From the cell containing the given text, extract its center point as [X, Y] coordinate. 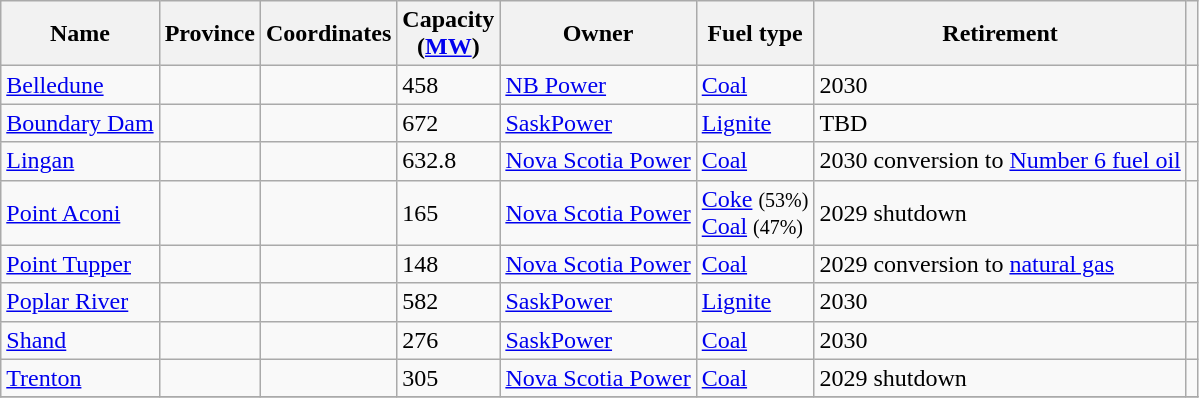
Retirement [1000, 34]
TBD [1000, 123]
276 [448, 340]
Poplar River [80, 302]
305 [448, 378]
Province [210, 34]
Name [80, 34]
Fuel type [755, 34]
NB Power [598, 85]
Point Aconi [80, 212]
672 [448, 123]
632.8 [448, 161]
582 [448, 302]
165 [448, 212]
458 [448, 85]
Coke (53%)Coal (47%) [755, 212]
2030 conversion to Number 6 fuel oil [1000, 161]
Capacity(MW) [448, 34]
Point Tupper [80, 264]
Shand [80, 340]
2029 conversion to natural gas [1000, 264]
148 [448, 264]
Owner [598, 34]
Lingan [80, 161]
Coordinates [328, 34]
Boundary Dam [80, 123]
Trenton [80, 378]
Belledune [80, 85]
